Extract the (X, Y) coordinate from the center of the cell holding the provided text.  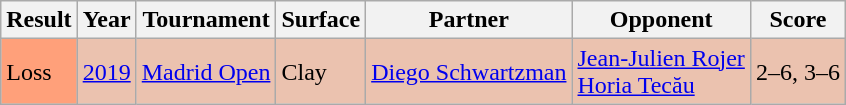
Jean-Julien Rojer Horia Tecău (661, 72)
Partner (469, 20)
Madrid Open (206, 72)
2–6, 3–6 (798, 72)
Score (798, 20)
Surface (321, 20)
2019 (106, 72)
Result (39, 20)
Year (106, 20)
Diego Schwartzman (469, 72)
Tournament (206, 20)
Opponent (661, 20)
Loss (39, 72)
Clay (321, 72)
